Scan for the cell matching the given text and deliver its [X, Y] coordinate at center. 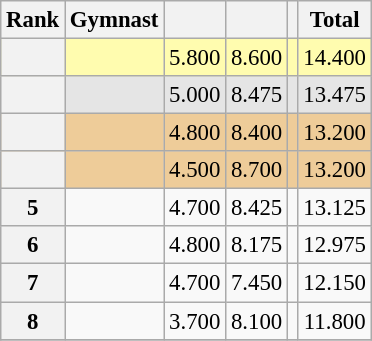
5 [33, 208]
5.800 [195, 58]
4.500 [195, 170]
3.700 [195, 321]
Rank [33, 20]
8.600 [257, 58]
8.475 [257, 95]
12.150 [334, 283]
5.000 [195, 95]
7.450 [257, 283]
8 [33, 321]
6 [33, 245]
11.800 [334, 321]
13.475 [334, 95]
Gymnast [114, 20]
8.700 [257, 170]
8.100 [257, 321]
Total [334, 20]
8.425 [257, 208]
12.975 [334, 245]
8.175 [257, 245]
13.125 [334, 208]
14.400 [334, 58]
8.400 [257, 133]
7 [33, 283]
